Output the [X, Y] coordinate of the center of the cell containing the given text.  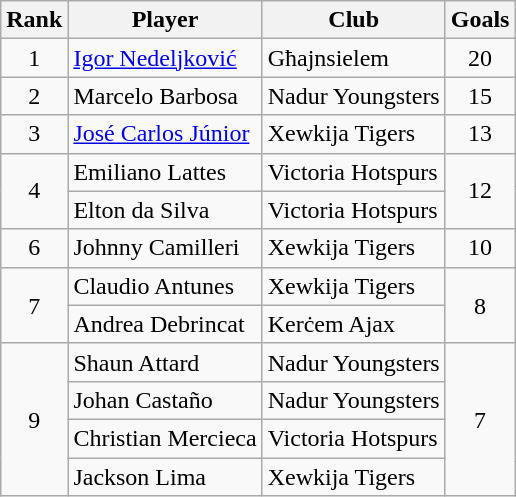
1 [34, 58]
10 [480, 248]
6 [34, 248]
8 [480, 305]
9 [34, 419]
Johnny Camilleri [165, 248]
Christian Mercieca [165, 438]
Elton da Silva [165, 210]
20 [480, 58]
2 [34, 96]
Shaun Attard [165, 362]
Igor Nedeljković [165, 58]
Marcelo Barbosa [165, 96]
Rank [34, 20]
José Carlos Júnior [165, 134]
15 [480, 96]
Andrea Debrincat [165, 324]
Johan Castaño [165, 400]
Emiliano Lattes [165, 172]
13 [480, 134]
Għajnsielem [354, 58]
Goals [480, 20]
Jackson Lima [165, 477]
12 [480, 191]
4 [34, 191]
Claudio Antunes [165, 286]
Player [165, 20]
3 [34, 134]
Kerċem Ajax [354, 324]
Club [354, 20]
